Return the [x, y] coordinate for the center point of the cell that contains the specified text.  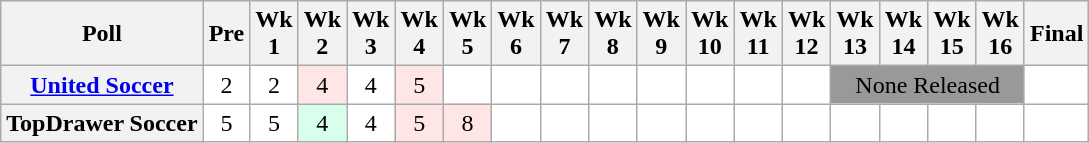
Wk5 [467, 34]
Wk10 [710, 34]
Final [1056, 34]
Wk3 [371, 34]
TopDrawer Soccer [102, 123]
Wk7 [564, 34]
Wk16 [1000, 34]
Wk13 [855, 34]
Wk6 [516, 34]
Wk8 [613, 34]
Wk14 [903, 34]
Wk11 [758, 34]
Pre [226, 34]
Wk9 [661, 34]
Wk1 [274, 34]
United Soccer [102, 85]
Wk12 [806, 34]
None Released [928, 85]
Wk15 [952, 34]
Poll [102, 34]
8 [467, 123]
Wk4 [419, 34]
Wk2 [322, 34]
